Scan for the cell matching the given text and deliver its (x, y) coordinate at center. 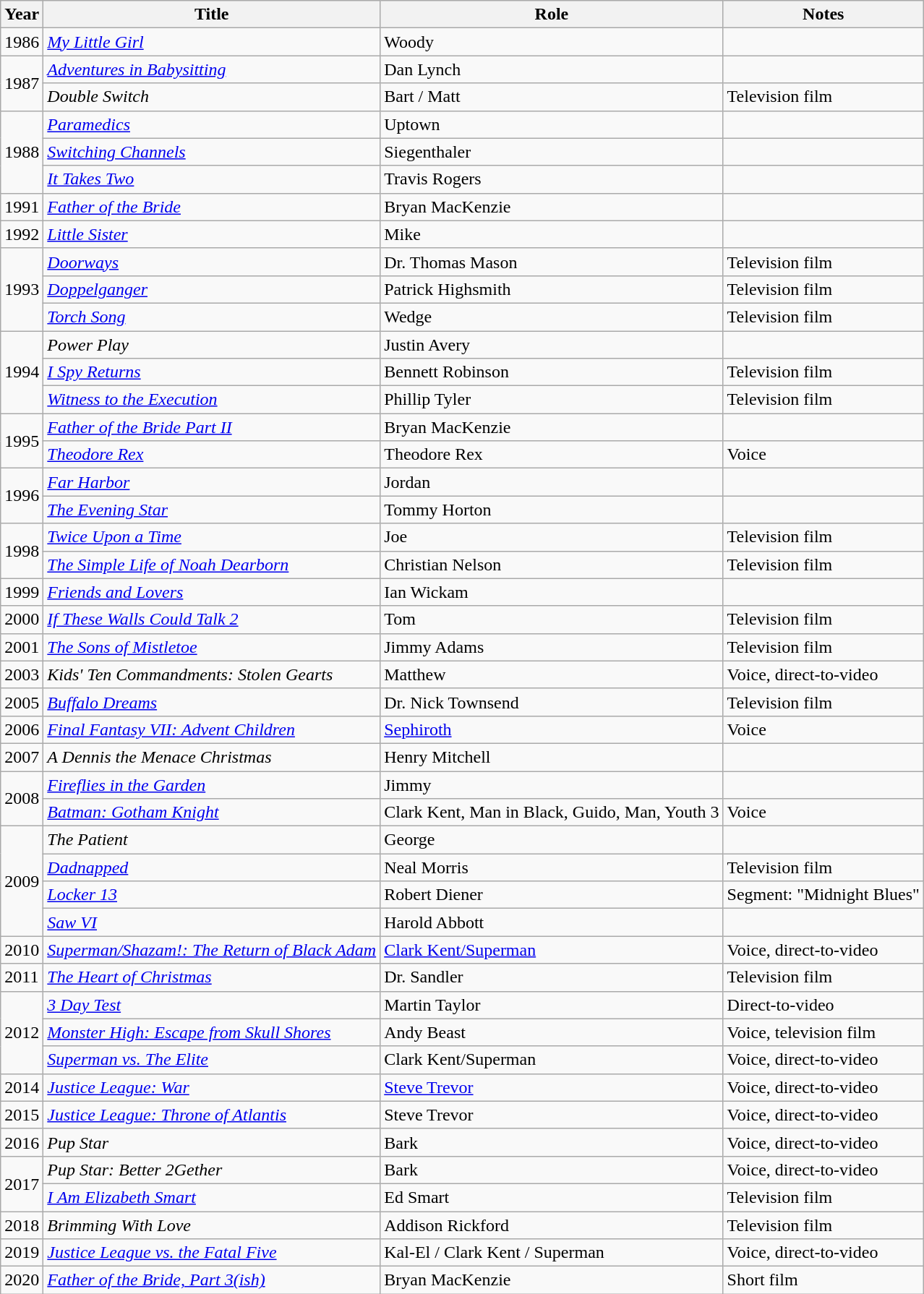
Kal-El / Clark Kent / Superman (552, 1253)
Jimmy (552, 784)
Doorways (212, 262)
Father of the Bride Part II (212, 427)
Ed Smart (552, 1197)
Justin Avery (552, 345)
Patrick Highsmith (552, 289)
Christian Nelson (552, 565)
Notes (823, 14)
Superman/Shazam!: The Return of Black Adam (212, 950)
Twice Upon a Time (212, 537)
2012 (22, 1032)
Harold Abbott (552, 922)
Locker 13 (212, 895)
Andy Beast (552, 1032)
Tommy Horton (552, 510)
2001 (22, 647)
2016 (22, 1142)
1991 (22, 207)
Matthew (552, 674)
2000 (22, 620)
1995 (22, 441)
2019 (22, 1253)
Joe (552, 537)
Sephiroth (552, 729)
Dan Lynch (552, 69)
Kids' Ten Commandments: Stolen Gearts (212, 674)
Paramedics (212, 124)
2010 (22, 950)
Addison Rickford (552, 1225)
Justice League: War (212, 1087)
Role (552, 14)
Short film (823, 1280)
Fireflies in the Garden (212, 784)
1987 (22, 83)
2018 (22, 1225)
1996 (22, 496)
Jimmy Adams (552, 647)
2008 (22, 798)
2011 (22, 977)
Martin Taylor (552, 1005)
Far Harbor (212, 482)
1994 (22, 372)
Mike (552, 234)
Year (22, 14)
Wedge (552, 317)
Phillip Tyler (552, 400)
Bart / Matt (552, 97)
Title (212, 14)
A Dennis the Menace Christmas (212, 757)
1993 (22, 289)
Ian Wickam (552, 592)
Robert Diener (552, 895)
Father of the Bride, Part 3(ish) (212, 1280)
Henry Mitchell (552, 757)
I Spy Returns (212, 372)
Dadnapped (212, 867)
Power Play (212, 345)
1988 (22, 152)
Superman vs. The Elite (212, 1060)
Batman: Gotham Knight (212, 813)
1999 (22, 592)
Siegenthaler (552, 152)
Clark Kent, Man in Black, Guido, Man, Youth 3 (552, 813)
2014 (22, 1087)
The Heart of Christmas (212, 977)
Brimming With Love (212, 1225)
I Am Elizabeth Smart (212, 1197)
2005 (22, 702)
Saw VI (212, 922)
Final Fantasy VII: Advent Children (212, 729)
Jordan (552, 482)
The Patient (212, 840)
Segment: "Midnight Blues" (823, 895)
If These Walls Could Talk 2 (212, 620)
Friends and Lovers (212, 592)
Adventures in Babysitting (212, 69)
Dr. Sandler (552, 977)
Uptown (552, 124)
Doppelganger (212, 289)
Switching Channels (212, 152)
Travis Rogers (552, 179)
The Sons of Mistletoe (212, 647)
The Simple Life of Noah Dearborn (212, 565)
3 Day Test (212, 1005)
2020 (22, 1280)
Tom (552, 620)
2007 (22, 757)
Direct-to-video (823, 1005)
1998 (22, 551)
Pup Star: Better 2Gether (212, 1170)
My Little Girl (212, 42)
2015 (22, 1115)
The Evening Star (212, 510)
Monster High: Escape from Skull Shores (212, 1032)
Justice League vs. the Fatal Five (212, 1253)
Torch Song (212, 317)
1986 (22, 42)
Voice, television film (823, 1032)
2003 (22, 674)
2006 (22, 729)
Witness to the Execution (212, 400)
Dr. Nick Townsend (552, 702)
2017 (22, 1183)
Dr. Thomas Mason (552, 262)
Bennett Robinson (552, 372)
Buffalo Dreams (212, 702)
Woody (552, 42)
Neal Morris (552, 867)
George (552, 840)
It Takes Two (212, 179)
2009 (22, 881)
Justice League: Throne of Atlantis (212, 1115)
1992 (22, 234)
Pup Star (212, 1142)
Little Sister (212, 234)
Father of the Bride (212, 207)
Double Switch (212, 97)
